Pinpoint the cell where the given text exists, returning its (X, Y) midpoint coordinate. 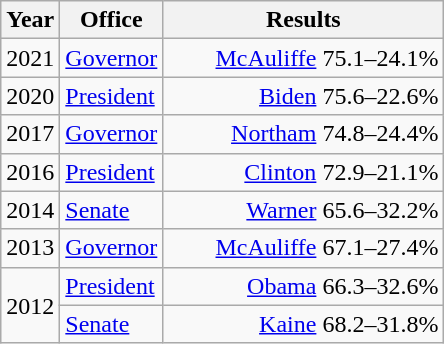
2020 (30, 96)
Biden 75.6–22.6% (304, 96)
2021 (30, 58)
Kaine 68.2–31.8% (304, 324)
Office (112, 20)
Clinton 72.9–21.1% (304, 172)
McAuliffe 75.1–24.1% (304, 58)
Northam 74.8–24.4% (304, 134)
McAuliffe 67.1–27.4% (304, 248)
Results (304, 20)
2012 (30, 305)
Obama 66.3–32.6% (304, 286)
Warner 65.6–32.2% (304, 210)
2014 (30, 210)
2013 (30, 248)
Year (30, 20)
2016 (30, 172)
2017 (30, 134)
